For the text-containing cell, return its midpoint in [X, Y] coordinate format. 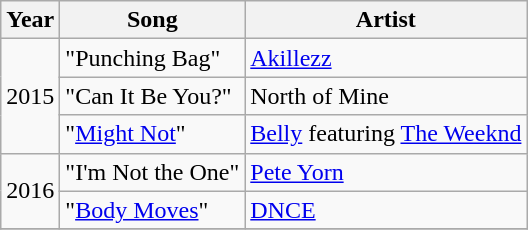
Akillezz [386, 58]
Belly featuring The Weeknd [386, 134]
Song [152, 20]
"I'm Not the One" [152, 172]
"Can It Be You?" [152, 96]
2015 [30, 96]
2016 [30, 191]
"Might Not" [152, 134]
"Body Moves" [152, 210]
Pete Yorn [386, 172]
Artist [386, 20]
North of Mine [386, 96]
"Punching Bag" [152, 58]
Year [30, 20]
DNCE [386, 210]
